Identify which cell holds the provided text, then report its [x, y] central coordinate. 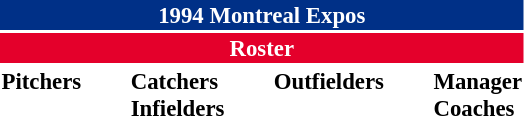
Roster [262, 48]
1994 Montreal Expos [262, 15]
